Extract the (x, y) coordinate from the center of the cell holding the provided text.  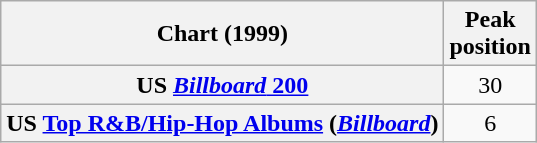
US Top R&B/Hip-Hop Albums (Billboard) (222, 123)
Chart (1999) (222, 34)
6 (490, 123)
Peak position (490, 34)
US Billboard 200 (222, 85)
30 (490, 85)
